Identify which cell holds the provided text, then report its (X, Y) central coordinate. 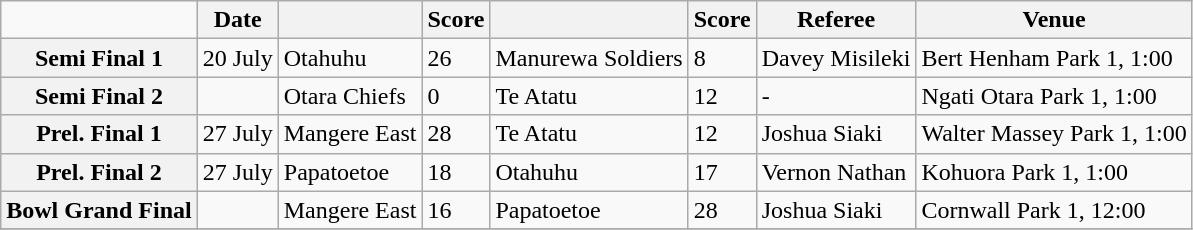
Date (238, 20)
Prel. Final 2 (99, 172)
Prel. Final 1 (99, 134)
Cornwall Park 1, 12:00 (1054, 210)
Semi Final 1 (99, 58)
- (836, 96)
Bowl Grand Final (99, 210)
Bert Henham Park 1, 1:00 (1054, 58)
18 (456, 172)
26 (456, 58)
0 (456, 96)
Otara Chiefs (350, 96)
20 July (238, 58)
Referee (836, 20)
Semi Final 2 (99, 96)
Vernon Nathan (836, 172)
16 (456, 210)
Venue (1054, 20)
Kohuora Park 1, 1:00 (1054, 172)
8 (722, 58)
Davey Misileki (836, 58)
17 (722, 172)
Walter Massey Park 1, 1:00 (1054, 134)
Ngati Otara Park 1, 1:00 (1054, 96)
Manurewa Soldiers (589, 58)
